For the text-containing cell, return its midpoint in [X, Y] coordinate format. 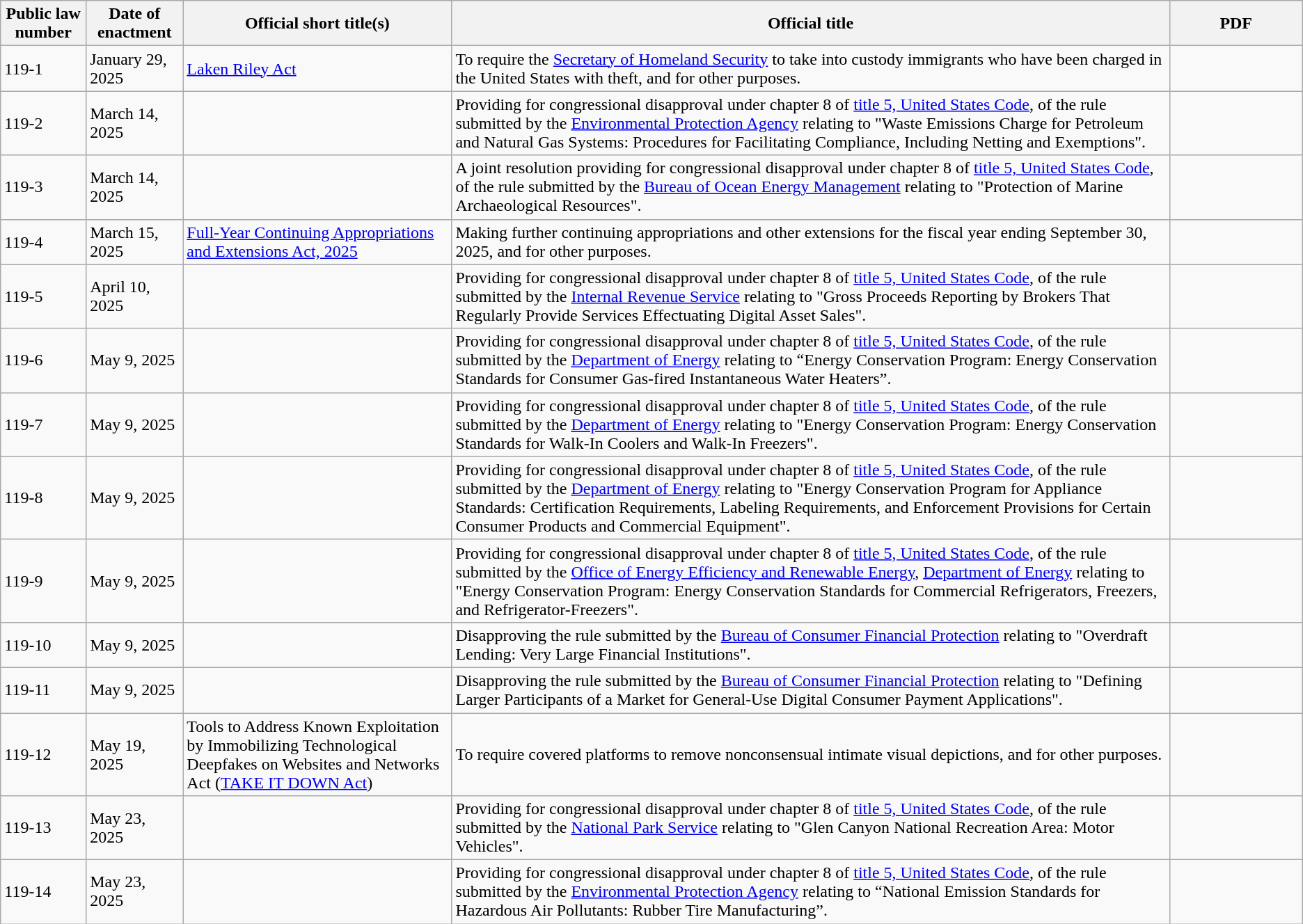
119-5 [43, 296]
119-4 [43, 242]
Disapproving the rule submitted by the Bureau of Consumer Financial Protection relating to "Overdraft Lending: Very Large Financial Institutions". [810, 644]
Official title [810, 24]
119-1 [43, 68]
119-8 [43, 498]
January 29, 2025 [135, 68]
March 15, 2025 [135, 242]
119-2 [43, 123]
119-6 [43, 360]
Laken Riley Act [317, 68]
Tools to Address Known Exploitation by Immobilizing Technological Deepfakes on Websites and Networks Act (TAKE IT DOWN Act) [317, 754]
Making further continuing appropriations and other extensions for the fiscal year ending September 30, 2025, and for other purposes. [810, 242]
119-9 [43, 580]
Date of enactment [135, 24]
119-12 [43, 754]
119-14 [43, 892]
Full-Year Continuing Appropriations and Extensions Act, 2025 [317, 242]
119-11 [43, 690]
119-10 [43, 644]
119-13 [43, 828]
April 10, 2025 [135, 296]
119-7 [43, 424]
To require covered platforms to remove nonconsensual intimate visual depictions, and for other purposes. [810, 754]
Official short title(s) [317, 24]
PDF [1236, 24]
May 19, 2025 [135, 754]
Public law number [43, 24]
119-3 [43, 187]
